Return (x, y) of the center of cell containing provided text 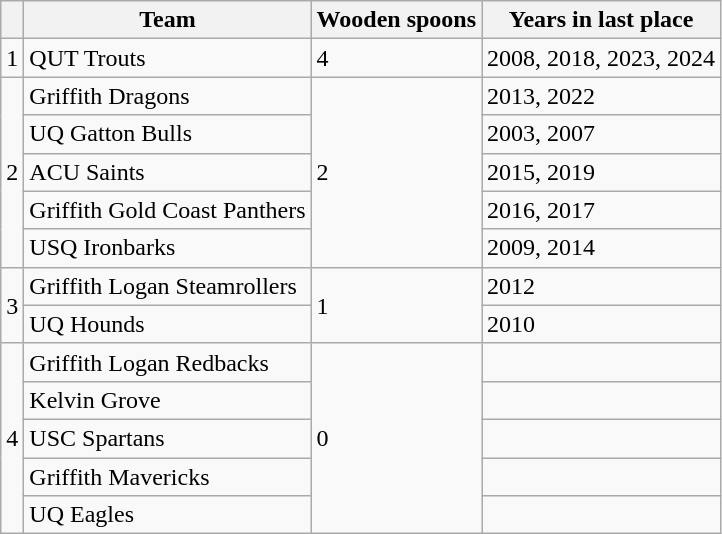
Griffith Gold Coast Panthers (168, 210)
2016, 2017 (602, 210)
2012 (602, 286)
2013, 2022 (602, 96)
2015, 2019 (602, 172)
0 (396, 438)
Years in last place (602, 20)
Griffith Logan Redbacks (168, 362)
Griffith Mavericks (168, 477)
USC Spartans (168, 438)
2008, 2018, 2023, 2024 (602, 58)
Griffith Dragons (168, 96)
UQ Eagles (168, 515)
Kelvin Grove (168, 400)
UQ Gatton Bulls (168, 134)
2003, 2007 (602, 134)
Griffith Logan Steamrollers (168, 286)
QUT Trouts (168, 58)
UQ Hounds (168, 324)
USQ Ironbarks (168, 248)
3 (12, 305)
ACU Saints (168, 172)
Team (168, 20)
Wooden spoons (396, 20)
2009, 2014 (602, 248)
2010 (602, 324)
